Determine the (X, Y) coordinate at the center of the cell enclosing the given text.  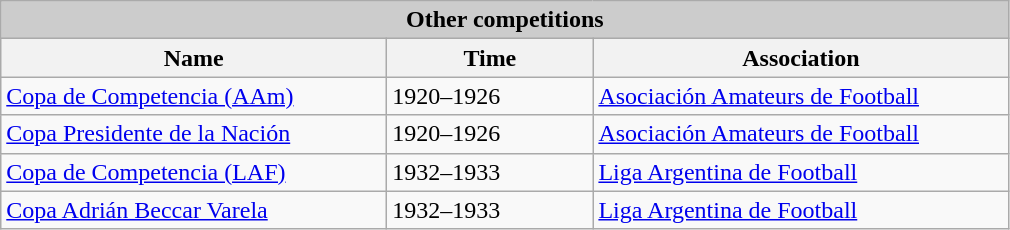
Copa Adrián Beccar Varela (194, 210)
Copa Presidente de la Nación (194, 134)
Copa de Competencia (LAF) (194, 172)
Other competitions (505, 20)
Time (490, 58)
Name (194, 58)
Copa de Competencia (AAm) (194, 96)
Association (801, 58)
